Detect which cell encompasses the target text, then output its [X, Y] center coordinate. 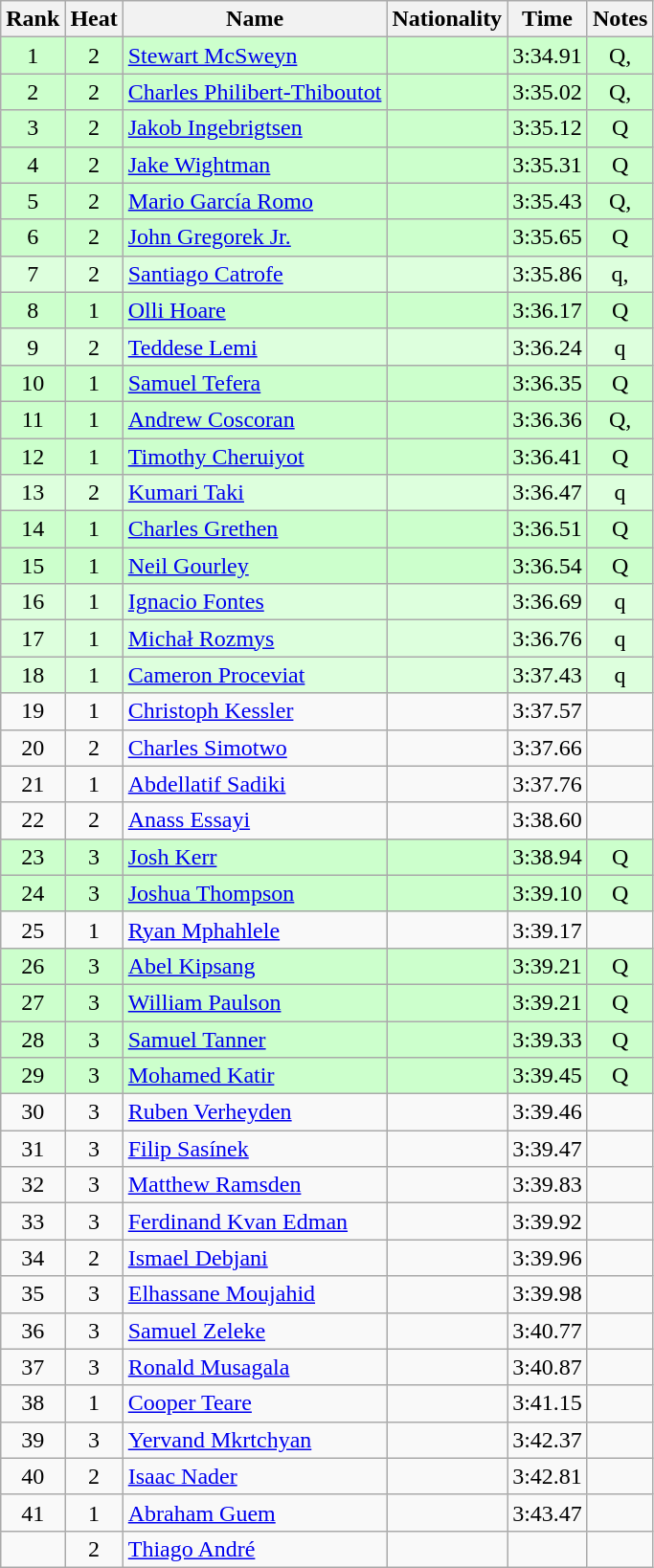
10 [33, 383]
Nationality [447, 19]
3:39.98 [548, 1294]
Josh Kerr [255, 857]
3:41.15 [548, 1403]
Rank [33, 19]
Ignacio Fontes [255, 602]
Ruben Verheyden [255, 1112]
Abdellatif Sadiki [255, 784]
32 [33, 1185]
35 [33, 1294]
3:35.65 [548, 237]
Yervand Mkrtchyan [255, 1440]
23 [33, 857]
26 [33, 966]
3:35.12 [548, 128]
Samuel Tanner [255, 1039]
John Gregorek Jr. [255, 237]
3:36.41 [548, 457]
3:35.43 [548, 201]
Charles Philibert-Thiboutot [255, 92]
Santiago Catrofe [255, 274]
5 [33, 201]
Thiago André [255, 1549]
Christoph Kessler [255, 711]
3:36.47 [548, 493]
Cooper Teare [255, 1403]
Mario García Romo [255, 201]
Timothy Cheruiyot [255, 457]
34 [33, 1258]
39 [33, 1440]
Joshua Thompson [255, 893]
3:39.96 [548, 1258]
38 [33, 1403]
36 [33, 1331]
3:35.86 [548, 274]
7 [33, 274]
3:37.43 [548, 675]
Charles Grethen [255, 529]
21 [33, 784]
3:36.24 [548, 347]
16 [33, 602]
Michał Rozmys [255, 638]
18 [33, 675]
Matthew Ramsden [255, 1185]
Kumari Taki [255, 493]
Mohamed Katir [255, 1076]
Abraham Guem [255, 1512]
Cameron Proceviat [255, 675]
3:39.10 [548, 893]
3:36.51 [548, 529]
3:39.83 [548, 1185]
3:42.81 [548, 1476]
Samuel Zeleke [255, 1331]
q, [620, 274]
3:34.91 [548, 56]
Ismael Debjani [255, 1258]
6 [33, 237]
Notes [620, 19]
40 [33, 1476]
Heat [94, 19]
3:43.47 [548, 1512]
22 [33, 820]
3:39.47 [548, 1149]
3:36.54 [548, 566]
Charles Simotwo [255, 748]
15 [33, 566]
3:36.17 [548, 310]
3:39.33 [548, 1039]
Name [255, 19]
Time [548, 19]
3:39.45 [548, 1076]
Samuel Tefera [255, 383]
27 [33, 1002]
28 [33, 1039]
3:39.17 [548, 930]
13 [33, 493]
37 [33, 1367]
29 [33, 1076]
Stewart McSweyn [255, 56]
3:37.66 [548, 748]
24 [33, 893]
30 [33, 1112]
4 [33, 165]
Ronald Musagala [255, 1367]
3:39.92 [548, 1221]
17 [33, 638]
3:38.94 [548, 857]
3:36.35 [548, 383]
3:37.76 [548, 784]
Jakob Ingebrigtsen [255, 128]
Neil Gourley [255, 566]
11 [33, 419]
Ferdinand Kvan Edman [255, 1221]
19 [33, 711]
3:35.02 [548, 92]
Olli Hoare [255, 310]
Anass Essayi [255, 820]
Ryan Mphahlele [255, 930]
3:37.57 [548, 711]
8 [33, 310]
3:35.31 [548, 165]
3:40.77 [548, 1331]
25 [33, 930]
3:38.60 [548, 820]
3:36.36 [548, 419]
Teddese Lemi [255, 347]
Jake Wightman [255, 165]
12 [33, 457]
William Paulson [255, 1002]
Filip Sasínek [255, 1149]
41 [33, 1512]
14 [33, 529]
3:39.46 [548, 1112]
Andrew Coscoran [255, 419]
Isaac Nader [255, 1476]
Elhassane Moujahid [255, 1294]
Abel Kipsang [255, 966]
33 [33, 1221]
3:36.69 [548, 602]
3:42.37 [548, 1440]
31 [33, 1149]
20 [33, 748]
9 [33, 347]
3:40.87 [548, 1367]
3:36.76 [548, 638]
